Identify which cell holds the provided text, then report its [X, Y] central coordinate. 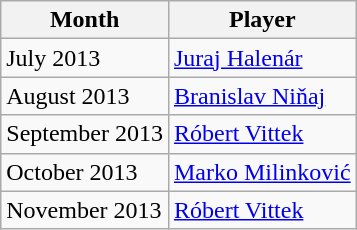
September 2013 [85, 134]
Branislav Niňaj [262, 96]
July 2013 [85, 58]
November 2013 [85, 210]
Month [85, 20]
August 2013 [85, 96]
Player [262, 20]
October 2013 [85, 172]
Juraj Halenár [262, 58]
Marko Milinković [262, 172]
